Capture the cell that displays the provided text and extract its (X, Y) central coordinate. 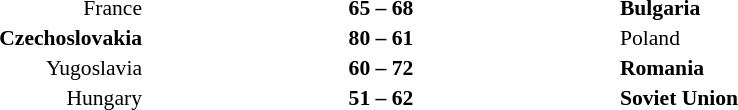
80 – 61 (381, 38)
60 – 72 (381, 68)
